Find where the given text appears and provide that cell's center as [X, Y] coordinate. 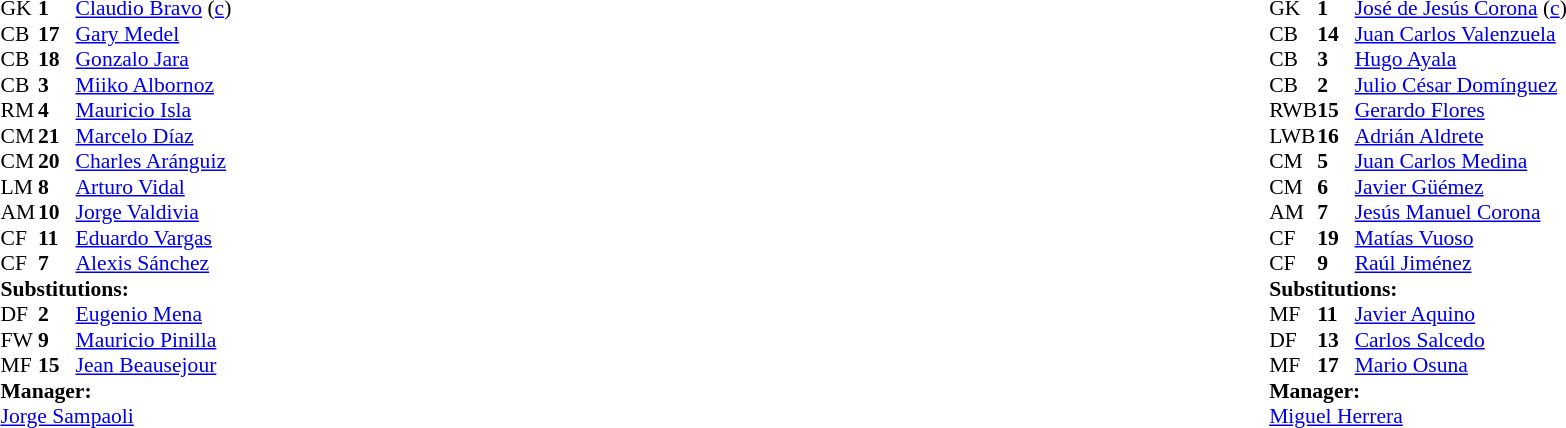
Gonzalo Jara [154, 59]
13 [1336, 340]
Gary Medel [154, 34]
Manager: [116, 391]
Charles Aránguiz [154, 161]
Alexis Sánchez [154, 263]
RWB [1293, 111]
6 [1336, 187]
Eugenio Mena [154, 315]
18 [57, 59]
FW [19, 340]
20 [57, 161]
Mauricio Isla [154, 111]
16 [1336, 136]
14 [1336, 34]
Eduardo Vargas [154, 238]
8 [57, 187]
10 [57, 213]
4 [57, 111]
LWB [1293, 136]
21 [57, 136]
Marcelo Díaz [154, 136]
Mauricio Pinilla [154, 340]
Miiko Albornoz [154, 85]
Substitutions: [116, 289]
RM [19, 111]
LM [19, 187]
Jorge Valdivia [154, 213]
Jean Beausejour [154, 365]
19 [1336, 238]
Arturo Vidal [154, 187]
5 [1336, 161]
